Scan for the cell matching the given text and deliver its [x, y] coordinate at center. 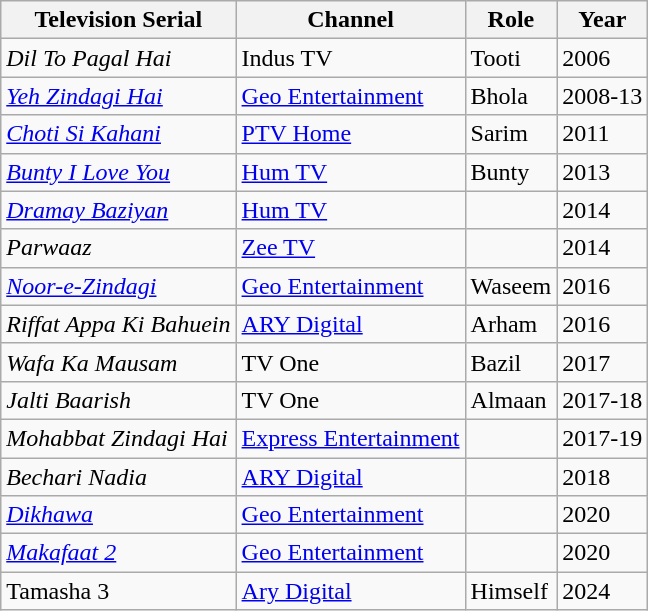
Jalti Baarish [118, 400]
Express Entertainment [350, 438]
2017-19 [602, 438]
Noor-e-Zindagi [118, 286]
Almaan [511, 400]
Himself [511, 591]
Dil To Pagal Hai [118, 58]
2006 [602, 58]
2013 [602, 172]
Bazil [511, 362]
Choti Si Kahani [118, 134]
Year [602, 20]
Dikhawa [118, 515]
Makafaat 2 [118, 553]
PTV Home [350, 134]
Parwaaz [118, 248]
Bechari Nadia [118, 477]
Mohabbat Zindagi Hai [118, 438]
Channel [350, 20]
2011 [602, 134]
Sarim [511, 134]
Dramay Baziyan [118, 210]
Wafa Ka Mausam [118, 362]
Role [511, 20]
Bunty [511, 172]
Riffat Appa Ki Bahuein [118, 324]
Bhola [511, 96]
Waseem [511, 286]
Bunty I Love You [118, 172]
2017 [602, 362]
2018 [602, 477]
Indus TV [350, 58]
Ary Digital [350, 591]
Tooti [511, 58]
2024 [602, 591]
Zee TV [350, 248]
Yeh Zindagi Hai [118, 96]
Arham [511, 324]
2008-13 [602, 96]
Television Serial [118, 20]
2017-18 [602, 400]
Tamasha 3 [118, 591]
